Output the [x, y] coordinate of the center of the cell containing the given text.  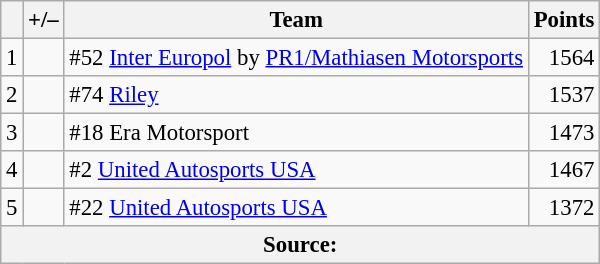
Team [296, 20]
5 [12, 208]
1473 [564, 133]
1 [12, 58]
#2 United Autosports USA [296, 170]
1372 [564, 208]
+/– [44, 20]
#74 Riley [296, 95]
#18 Era Motorsport [296, 133]
Points [564, 20]
1537 [564, 95]
4 [12, 170]
3 [12, 133]
1467 [564, 170]
1564 [564, 58]
#22 United Autosports USA [296, 208]
Source: [300, 245]
#52 Inter Europol by PR1/Mathiasen Motorsports [296, 58]
2 [12, 95]
